Locate the cell with the specified text and output its (X, Y) center coordinate. 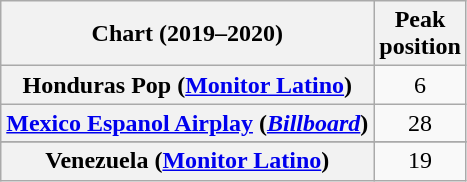
Honduras Pop (Monitor Latino) (188, 85)
6 (420, 85)
Chart (2019–2020) (188, 34)
Peakposition (420, 34)
19 (420, 161)
Mexico Espanol Airplay (Billboard) (188, 123)
28 (420, 123)
Venezuela (Monitor Latino) (188, 161)
